Detect which cell encompasses the target text, then output its (X, Y) center coordinate. 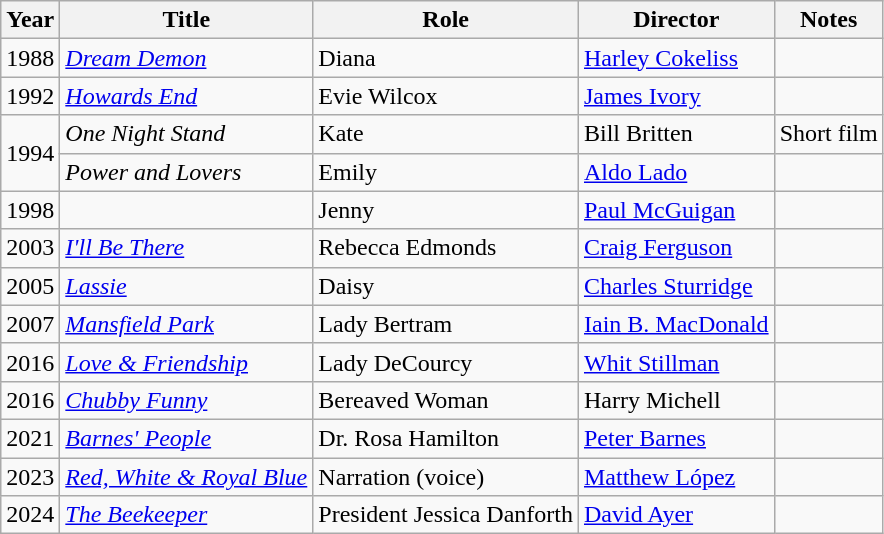
Notes (828, 20)
James Ivory (676, 96)
Lady Bertram (446, 324)
Dream Demon (186, 58)
Charles Sturridge (676, 286)
Red, White & Royal Blue (186, 477)
Aldo Lado (676, 172)
Director (676, 20)
Howards End (186, 96)
Title (186, 20)
Diana (446, 58)
Dr. Rosa Hamilton (446, 438)
1992 (30, 96)
Whit Stillman (676, 362)
Peter Barnes (676, 438)
Evie Wilcox (446, 96)
The Beekeeper (186, 515)
Chubby Funny (186, 400)
1998 (30, 210)
Lady DeCourcy (446, 362)
Iain B. MacDonald (676, 324)
Barnes' People (186, 438)
2003 (30, 248)
I'll Be There (186, 248)
Matthew López (676, 477)
Role (446, 20)
Emily (446, 172)
2021 (30, 438)
One Night Stand (186, 134)
David Ayer (676, 515)
Paul McGuigan (676, 210)
Mansfield Park (186, 324)
Bereaved Woman (446, 400)
Jenny (446, 210)
Daisy (446, 286)
2005 (30, 286)
Craig Ferguson (676, 248)
Lassie (186, 286)
2007 (30, 324)
Power and Lovers (186, 172)
1994 (30, 153)
Short film (828, 134)
President Jessica Danforth (446, 515)
Narration (voice) (446, 477)
2023 (30, 477)
2024 (30, 515)
Love & Friendship (186, 362)
Year (30, 20)
1988 (30, 58)
Rebecca Edmonds (446, 248)
Bill Britten (676, 134)
Kate (446, 134)
Harley Cokeliss (676, 58)
Harry Michell (676, 400)
